Output the (x, y) coordinate of the center of the cell containing the given text.  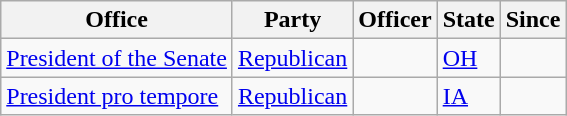
State (468, 20)
Since (533, 20)
IA (468, 96)
Office (117, 20)
OH (468, 58)
President pro tempore (117, 96)
Party (292, 20)
Officer (395, 20)
President of the Senate (117, 58)
